Output the [X, Y] coordinate of the center of the cell containing the given text.  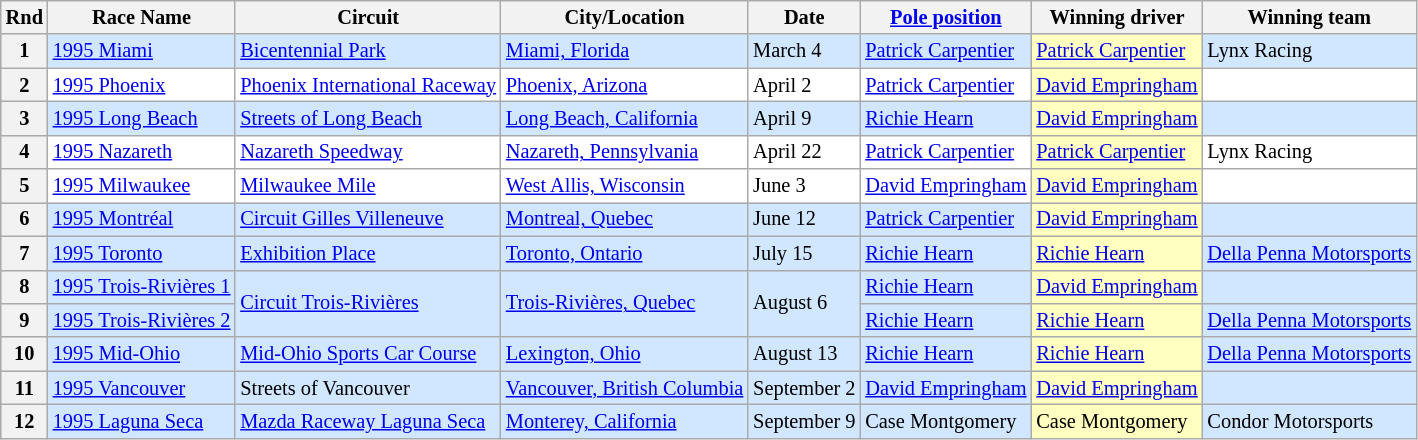
7 [24, 253]
1995 Toronto [142, 253]
Circuit [368, 17]
2 [24, 85]
9 [24, 320]
City/Location [624, 17]
Winning driver [1116, 17]
4 [24, 152]
1995 Vancouver [142, 388]
Winning team [1310, 17]
1 [24, 51]
Exhibition Place [368, 253]
Streets of Vancouver [368, 388]
1995 Trois-Rivières 1 [142, 287]
Milwaukee Mile [368, 186]
Nazareth Speedway [368, 152]
March 4 [804, 51]
1995 Phoenix [142, 85]
Bicentennial Park [368, 51]
Phoenix International Raceway [368, 85]
Miami, Florida [624, 51]
Circuit Trois-Rivières [368, 304]
Streets of Long Beach [368, 118]
8 [24, 287]
Phoenix, Arizona [624, 85]
12 [24, 421]
10 [24, 354]
3 [24, 118]
April 22 [804, 152]
1995 Nazareth [142, 152]
Montreal, Quebec [624, 219]
5 [24, 186]
1995 Long Beach [142, 118]
August 13 [804, 354]
1995 Montréal [142, 219]
Monterey, California [624, 421]
Circuit Gilles Villeneuve [368, 219]
Lexington, Ohio [624, 354]
Vancouver, British Columbia [624, 388]
Mazda Raceway Laguna Seca [368, 421]
Race Name [142, 17]
September 9 [804, 421]
1995 Miami [142, 51]
1995 Mid-Ohio [142, 354]
Toronto, Ontario [624, 253]
West Allis, Wisconsin [624, 186]
July 15 [804, 253]
11 [24, 388]
1995 Milwaukee [142, 186]
June 3 [804, 186]
April 2 [804, 85]
Pole position [946, 17]
April 9 [804, 118]
1995 Laguna Seca [142, 421]
Mid-Ohio Sports Car Course [368, 354]
Rnd [24, 17]
September 2 [804, 388]
6 [24, 219]
Condor Motorsports [1310, 421]
June 12 [804, 219]
Long Beach, California [624, 118]
Trois-Rivières, Quebec [624, 304]
Nazareth, Pennsylvania [624, 152]
August 6 [804, 304]
Date [804, 17]
1995 Trois-Rivières 2 [142, 320]
